Capture the cell that displays the provided text and extract its [x, y] central coordinate. 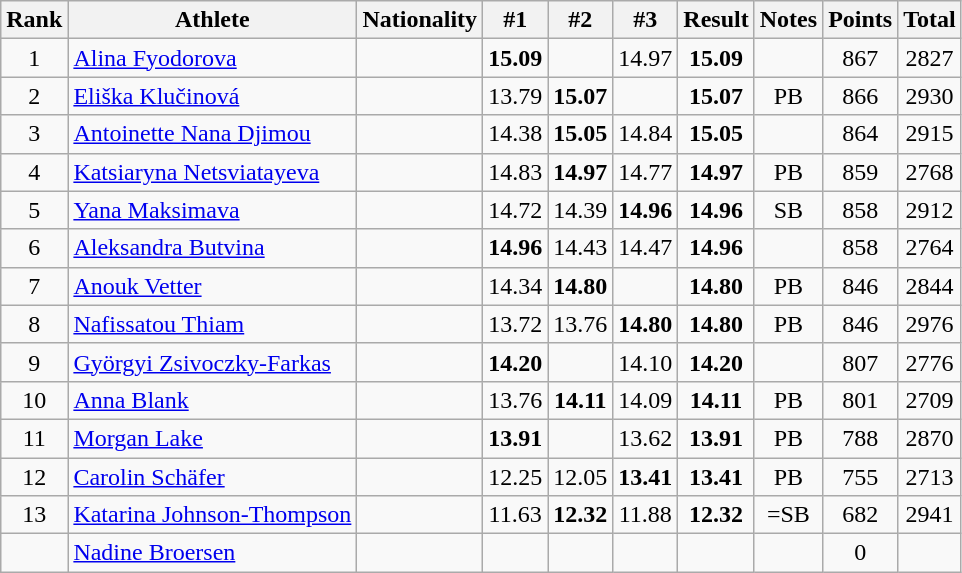
#1 [516, 20]
Nationality [420, 20]
14.10 [646, 362]
SB [788, 210]
682 [860, 515]
2915 [930, 134]
2709 [930, 400]
11 [34, 438]
14.83 [516, 172]
788 [860, 438]
Notes [788, 20]
9 [34, 362]
867 [860, 58]
8 [34, 324]
2870 [930, 438]
12.25 [516, 477]
2768 [930, 172]
Points [860, 20]
Katarina Johnson-Thompson [212, 515]
Alina Fyodorova [212, 58]
5 [34, 210]
Result [716, 20]
801 [860, 400]
14.84 [646, 134]
14.38 [516, 134]
14.43 [580, 248]
#3 [646, 20]
Nafissatou Thiam [212, 324]
Eliška Klučinová [212, 96]
4 [34, 172]
2976 [930, 324]
14.72 [516, 210]
Nadine Broersen [212, 553]
Rank [34, 20]
Athlete [212, 20]
2941 [930, 515]
11.88 [646, 515]
10 [34, 400]
=SB [788, 515]
2776 [930, 362]
755 [860, 477]
14.34 [516, 286]
2764 [930, 248]
13 [34, 515]
Anna Blank [212, 400]
807 [860, 362]
2844 [930, 286]
Anouk Vetter [212, 286]
#2 [580, 20]
2912 [930, 210]
7 [34, 286]
2827 [930, 58]
14.09 [646, 400]
2713 [930, 477]
14.47 [646, 248]
Aleksandra Butvina [212, 248]
2930 [930, 96]
13.62 [646, 438]
13.72 [516, 324]
Györgyi Zsivoczky-Farkas [212, 362]
14.39 [580, 210]
Yana Maksimava [212, 210]
6 [34, 248]
Katsiaryna Netsviatayeva [212, 172]
Total [930, 20]
3 [34, 134]
13.79 [516, 96]
Carolin Schäfer [212, 477]
2 [34, 96]
12.05 [580, 477]
12 [34, 477]
859 [860, 172]
0 [860, 553]
866 [860, 96]
Morgan Lake [212, 438]
14.77 [646, 172]
864 [860, 134]
1 [34, 58]
Antoinette Nana Djimou [212, 134]
11.63 [516, 515]
